Output the [X, Y] coordinate of the center of the cell containing the given text.  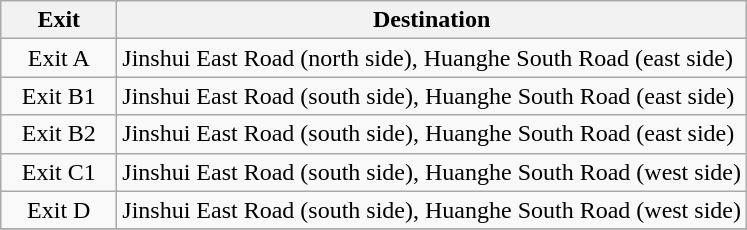
Exit B1 [59, 96]
Exit B2 [59, 134]
Exit D [59, 210]
Exit C1 [59, 172]
Jinshui East Road (north side), Huanghe South Road (east side) [432, 58]
Exit A [59, 58]
Exit [59, 20]
Destination [432, 20]
